Capture the cell that displays the provided text and extract its [x, y] central coordinate. 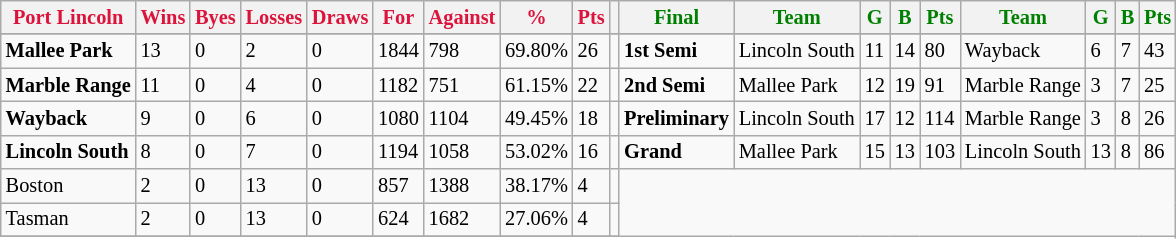
2nd Semi [676, 85]
857 [398, 186]
9 [164, 118]
1058 [462, 152]
19 [905, 85]
69.80% [536, 51]
Port Lincoln [68, 17]
Draws [340, 17]
22 [592, 85]
Wins [164, 17]
14 [905, 51]
Grand [676, 152]
86 [1158, 152]
38.17% [536, 186]
43 [1158, 51]
Losses [274, 17]
103 [940, 152]
Preliminary [676, 118]
For [398, 17]
16 [592, 152]
Tasman [68, 219]
% [536, 17]
798 [462, 51]
114 [940, 118]
15 [875, 152]
Boston [68, 186]
1080 [398, 118]
1182 [398, 85]
1388 [462, 186]
1682 [462, 219]
1844 [398, 51]
Final [676, 17]
53.02% [536, 152]
80 [940, 51]
25 [1158, 85]
624 [398, 219]
18 [592, 118]
27.06% [536, 219]
17 [875, 118]
Against [462, 17]
91 [940, 85]
61.15% [536, 85]
751 [462, 85]
49.45% [536, 118]
1104 [462, 118]
1194 [398, 152]
1st Semi [676, 51]
Byes [215, 17]
